Detect which cell encompasses the target text, then output its (x, y) center coordinate. 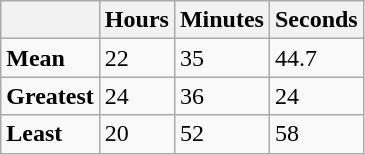
22 (136, 58)
36 (222, 96)
Seconds (316, 20)
20 (136, 134)
Minutes (222, 20)
Mean (50, 58)
44.7 (316, 58)
Greatest (50, 96)
Least (50, 134)
52 (222, 134)
58 (316, 134)
35 (222, 58)
Hours (136, 20)
